Return the [x, y] coordinate for the center point of the cell that contains the specified text.  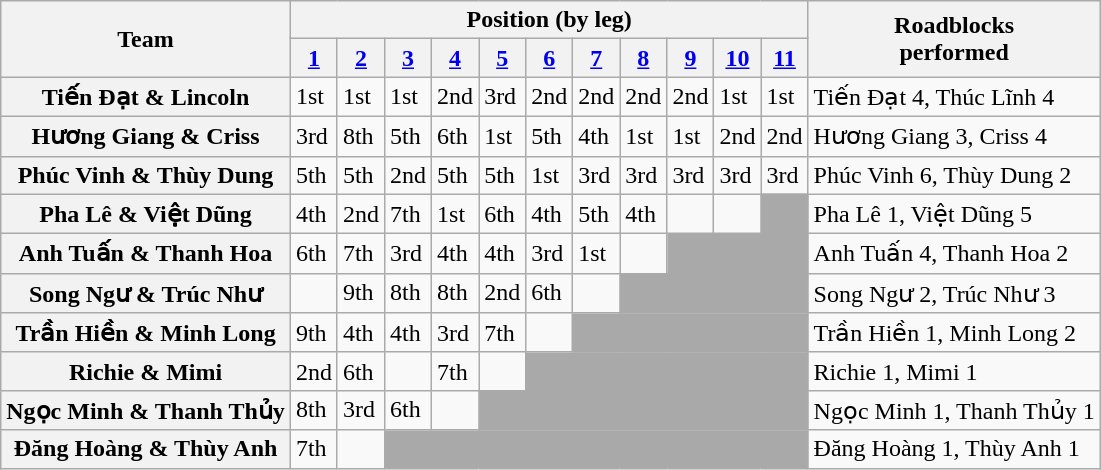
11 [784, 58]
Hương Giang & Criss [146, 136]
Pha Lê 1, Việt Dũng 5 [954, 214]
6 [550, 58]
Team [146, 39]
Anh Tuấn & Thanh Hoa [146, 254]
Tiến Đạt 4, Thúc Lĩnh 4 [954, 97]
9 [690, 58]
Hương Giang 3, Criss 4 [954, 136]
Richie 1, Mimi 1 [954, 371]
Đăng Hoàng & Thùy Anh [146, 449]
Đăng Hoàng 1, Thùy Anh 1 [954, 449]
Ngọc Minh & Thanh Thủy [146, 410]
Trần Hiền 1, Minh Long 2 [954, 333]
Pha Lê & Việt Dũng [146, 214]
Song Ngư & Trúc Như [146, 293]
8 [644, 58]
3 [408, 58]
Tiến Đạt & Lincoln [146, 97]
Anh Tuấn 4, Thanh Hoa 2 [954, 254]
10 [738, 58]
Trần Hiền & Minh Long [146, 333]
Richie & Mimi [146, 371]
Phúc Vinh 6, Thùy Dung 2 [954, 175]
5 [502, 58]
Song Ngư 2, Trúc Như 3 [954, 293]
Phúc Vinh & Thùy Dung [146, 175]
1 [314, 58]
2 [360, 58]
7 [596, 58]
Position (by leg) [549, 20]
4 [456, 58]
Roadblocksperformed [954, 39]
Ngọc Minh 1, Thanh Thủy 1 [954, 410]
